Identify which cell holds the provided text, then report its [x, y] central coordinate. 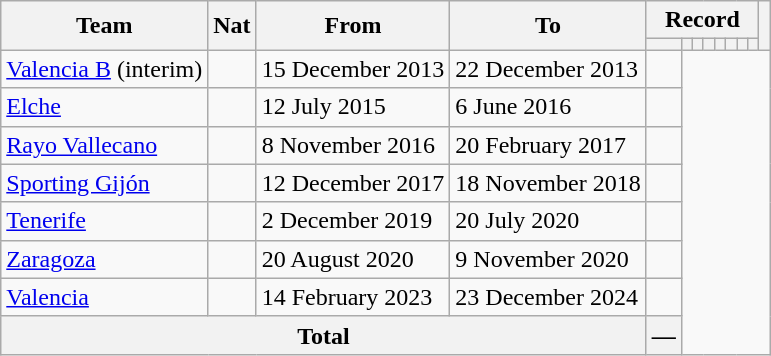
15 December 2013 [353, 69]
6 June 2016 [548, 107]
14 February 2023 [353, 297]
Elche [104, 107]
From [353, 26]
Tenerife [104, 221]
8 November 2016 [353, 145]
18 November 2018 [548, 183]
To [548, 26]
Valencia B (interim) [104, 69]
20 February 2017 [548, 145]
12 July 2015 [353, 107]
22 December 2013 [548, 69]
— [664, 335]
Team [104, 26]
9 November 2020 [548, 259]
Nat [232, 26]
Zaragoza [104, 259]
20 August 2020 [353, 259]
Valencia [104, 297]
Rayo Vallecano [104, 145]
Sporting Gijón [104, 183]
Record [702, 20]
23 December 2024 [548, 297]
12 December 2017 [353, 183]
2 December 2019 [353, 221]
20 July 2020 [548, 221]
Total [324, 335]
